Provide the [X, Y] coordinate of the cell's center where the given text is located.  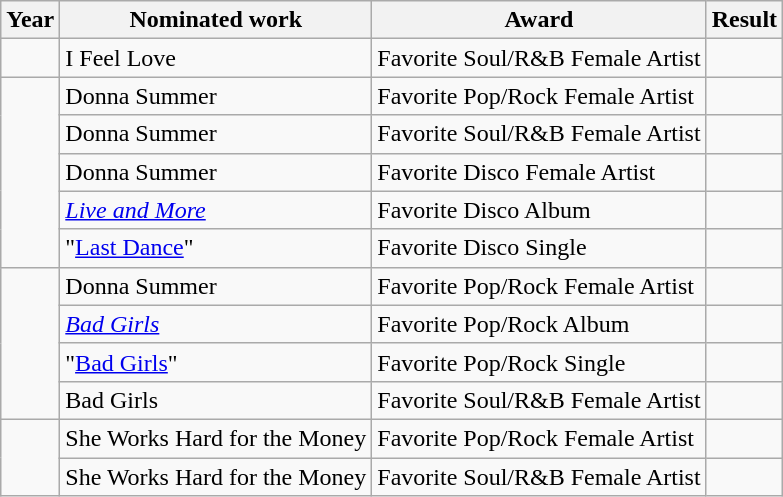
Favorite Disco Album [539, 210]
Result [744, 20]
Favorite Disco Female Artist [539, 172]
Favorite Disco Single [539, 248]
"Last Dance" [216, 248]
Favorite Pop/Rock Album [539, 324]
Nominated work [216, 20]
Favorite Pop/Rock Single [539, 362]
Year [30, 20]
Live and More [216, 210]
"Bad Girls" [216, 362]
I Feel Love [216, 58]
Award [539, 20]
